From the cell containing the given text, extract its center point as (x, y) coordinate. 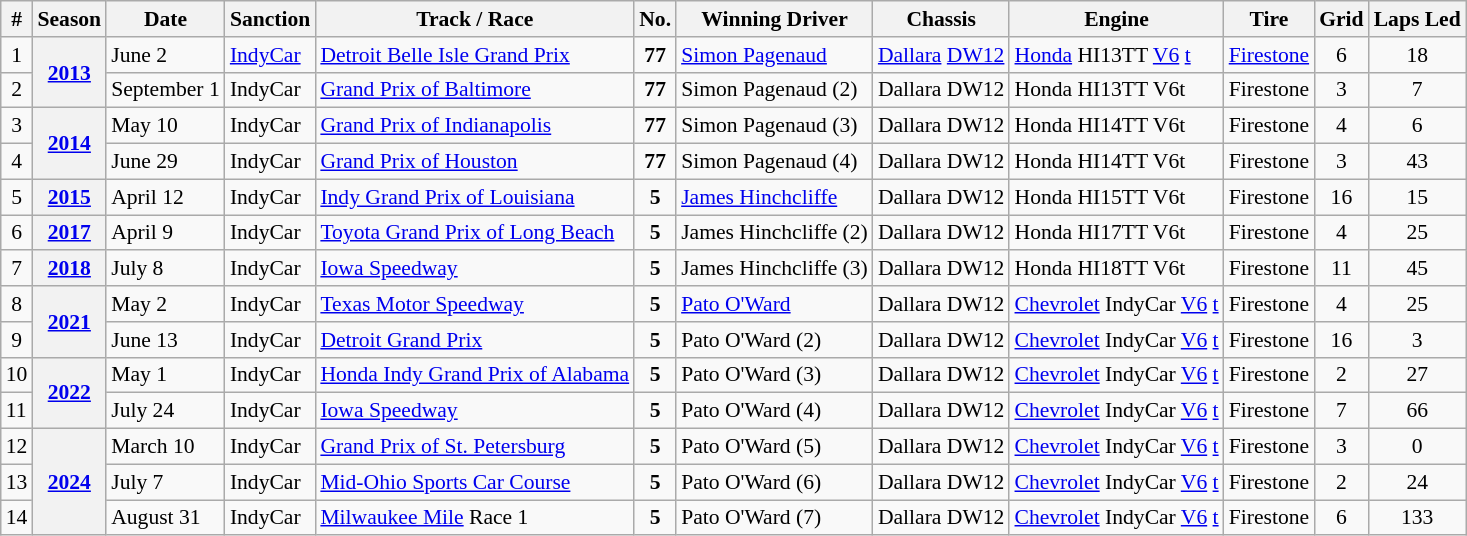
10 (17, 375)
66 (1418, 411)
18 (1418, 55)
43 (1418, 162)
James Hinchcliffe (2) (774, 233)
Honda HI18TT V6t (1116, 269)
Pato O'Ward (6) (774, 482)
July 8 (166, 269)
Grid (1342, 19)
9 (17, 340)
Pato O'Ward (4) (774, 411)
June 2 (166, 55)
Pato O'Ward (7) (774, 518)
2015 (69, 197)
Engine (1116, 19)
May 10 (166, 126)
Honda Indy Grand Prix of Alabama (474, 375)
Pato O'Ward (2) (774, 340)
Grand Prix of St. Petersburg (474, 447)
2022 (69, 392)
Laps Led (1418, 19)
Season (69, 19)
June 29 (166, 162)
13 (17, 482)
133 (1418, 518)
2024 (69, 482)
Pato O'Ward (3) (774, 375)
Detroit Belle Isle Grand Prix (474, 55)
April 9 (166, 233)
2014 (69, 144)
Pato O'Ward (774, 304)
Honda HI13TT V6 t (1116, 55)
2018 (69, 269)
Detroit Grand Prix (474, 340)
No. (655, 19)
Honda HI13TT V6t (1116, 90)
12 (17, 447)
July 7 (166, 482)
Honda HI17TT V6t (1116, 233)
Chassis (942, 19)
Honda HI15TT V6t (1116, 197)
Indy Grand Prix of Louisiana (474, 197)
Milwaukee Mile Race 1 (474, 518)
Tire (1269, 19)
# (17, 19)
Simon Pagenaud (2) (774, 90)
James Hinchcliffe (3) (774, 269)
14 (17, 518)
2013 (69, 72)
September 1 (166, 90)
1 (17, 55)
June 13 (166, 340)
2017 (69, 233)
Grand Prix of Indianapolis (474, 126)
15 (1418, 197)
0 (1418, 447)
Texas Motor Speedway (474, 304)
May 1 (166, 375)
Simon Pagenaud (774, 55)
July 24 (166, 411)
March 10 (166, 447)
24 (1418, 482)
2021 (69, 322)
April 12 (166, 197)
Simon Pagenaud (4) (774, 162)
Track / Race (474, 19)
James Hinchcliffe (774, 197)
Simon Pagenaud (3) (774, 126)
Grand Prix of Baltimore (474, 90)
August 31 (166, 518)
Grand Prix of Houston (474, 162)
May 2 (166, 304)
45 (1418, 269)
Winning Driver (774, 19)
Toyota Grand Prix of Long Beach (474, 233)
Pato O'Ward (5) (774, 447)
8 (17, 304)
27 (1418, 375)
Mid-Ohio Sports Car Course (474, 482)
Date (166, 19)
Sanction (270, 19)
